Locate the cell with the specified text and output its [x, y] center coordinate. 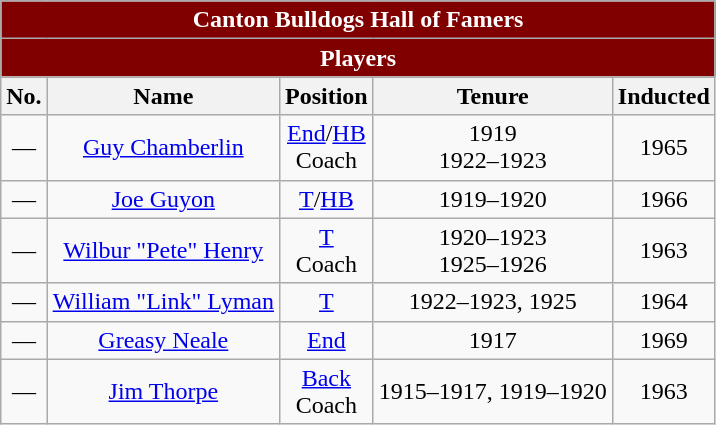
Greasy Neale [163, 340]
1965 [664, 148]
Joe Guyon [163, 199]
No. [24, 96]
End [326, 340]
1915–1917, 1919–1920 [492, 392]
1922–1923, 1925 [492, 302]
End/HBCoach [326, 148]
1920–19231925–1926 [492, 250]
Wilbur "Pete" Henry [163, 250]
Guy Chamberlin [163, 148]
1919–1920 [492, 199]
19191922–1923 [492, 148]
Canton Bulldogs Hall of Famers [358, 20]
T [326, 302]
William "Link" Lyman [163, 302]
Inducted [664, 96]
Position [326, 96]
T/HB [326, 199]
1917 [492, 340]
Name [163, 96]
Players [358, 58]
1969 [664, 340]
BackCoach [326, 392]
Tenure [492, 96]
Jim Thorpe [163, 392]
1964 [664, 302]
TCoach [326, 250]
1966 [664, 199]
